Provide the (x, y) coordinate of the cell's center where the given text is located.  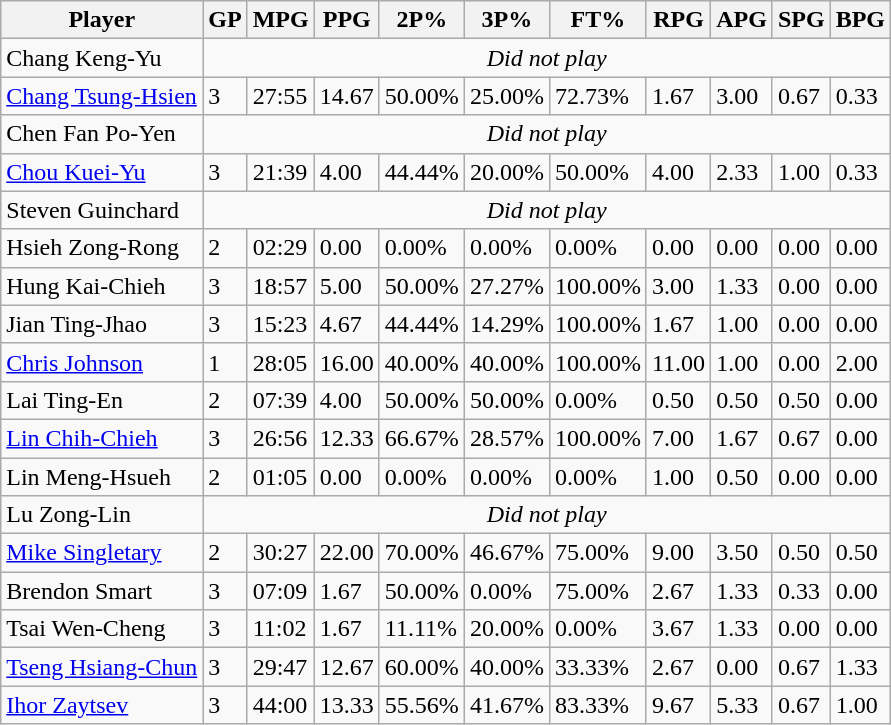
29:47 (280, 667)
70.00% (422, 553)
BPG (860, 20)
3.67 (678, 629)
Chang Tsung-Hsien (102, 96)
01:05 (280, 477)
Chang Keng-Yu (102, 58)
Chou Kuei-Yu (102, 172)
9.67 (678, 705)
Lai Ting-En (102, 400)
30:27 (280, 553)
3P% (506, 20)
Chen Fan Po-Yen (102, 134)
11.00 (678, 362)
4.67 (346, 324)
14.29% (506, 324)
9.00 (678, 553)
Chris Johnson (102, 362)
MPG (280, 20)
07:09 (280, 591)
02:29 (280, 248)
3.50 (742, 553)
FT% (598, 20)
Brendon Smart (102, 591)
GP (225, 20)
Hung Kai-Chieh (102, 286)
55.56% (422, 705)
15:23 (280, 324)
18:57 (280, 286)
Ihor Zaytsev (102, 705)
Lin Chih-Chieh (102, 438)
Lin Meng-Hsueh (102, 477)
27.27% (506, 286)
RPG (678, 20)
2.33 (742, 172)
12.67 (346, 667)
28:05 (280, 362)
60.00% (422, 667)
14.67 (346, 96)
33.33% (598, 667)
5.00 (346, 286)
PPG (346, 20)
Hsieh Zong-Rong (102, 248)
Player (102, 20)
72.73% (598, 96)
21:39 (280, 172)
12.33 (346, 438)
11:02 (280, 629)
22.00 (346, 553)
Lu Zong-Lin (102, 515)
46.67% (506, 553)
Mike Singletary (102, 553)
5.33 (742, 705)
Tsai Wen-Cheng (102, 629)
41.67% (506, 705)
Steven Guinchard (102, 210)
16.00 (346, 362)
11.11% (422, 629)
44:00 (280, 705)
26:56 (280, 438)
SPG (801, 20)
13.33 (346, 705)
07:39 (280, 400)
27:55 (280, 96)
1 (225, 362)
Tseng Hsiang-Chun (102, 667)
APG (742, 20)
25.00% (506, 96)
7.00 (678, 438)
83.33% (598, 705)
2P% (422, 20)
2.00 (860, 362)
28.57% (506, 438)
Jian Ting-Jhao (102, 324)
66.67% (422, 438)
